Return the [X, Y] coordinate for the center point of the cell that contains the specified text.  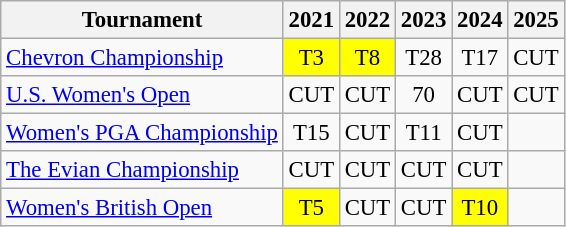
2022 [367, 20]
Women's PGA Championship [142, 133]
T15 [311, 133]
T5 [311, 208]
2021 [311, 20]
T10 [480, 208]
The Evian Championship [142, 170]
2024 [480, 20]
U.S. Women's Open [142, 95]
T28 [424, 58]
Tournament [142, 20]
T3 [311, 58]
T17 [480, 58]
Women's British Open [142, 208]
T8 [367, 58]
Chevron Championship [142, 58]
70 [424, 95]
2023 [424, 20]
T11 [424, 133]
2025 [536, 20]
